Extract the [X, Y] coordinate from the center of the cell holding the provided text.  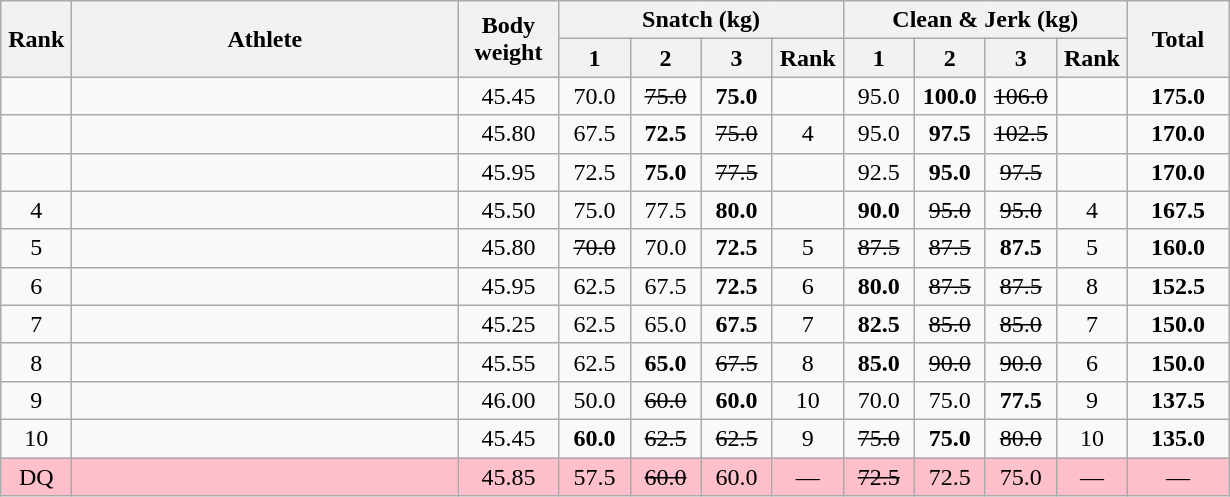
46.00 [508, 400]
45.25 [508, 324]
167.5 [1178, 210]
135.0 [1178, 438]
45.55 [508, 362]
Body weight [508, 39]
160.0 [1178, 248]
175.0 [1178, 96]
102.5 [1020, 134]
Snatch (kg) [701, 20]
82.5 [878, 324]
DQ [36, 477]
Clean & Jerk (kg) [985, 20]
50.0 [594, 400]
45.50 [508, 210]
152.5 [1178, 286]
137.5 [1178, 400]
Total [1178, 39]
106.0 [1020, 96]
57.5 [594, 477]
100.0 [950, 96]
Athlete [265, 39]
45.85 [508, 477]
92.5 [878, 172]
